Extract the [X, Y] coordinate from the center of the cell holding the provided text.  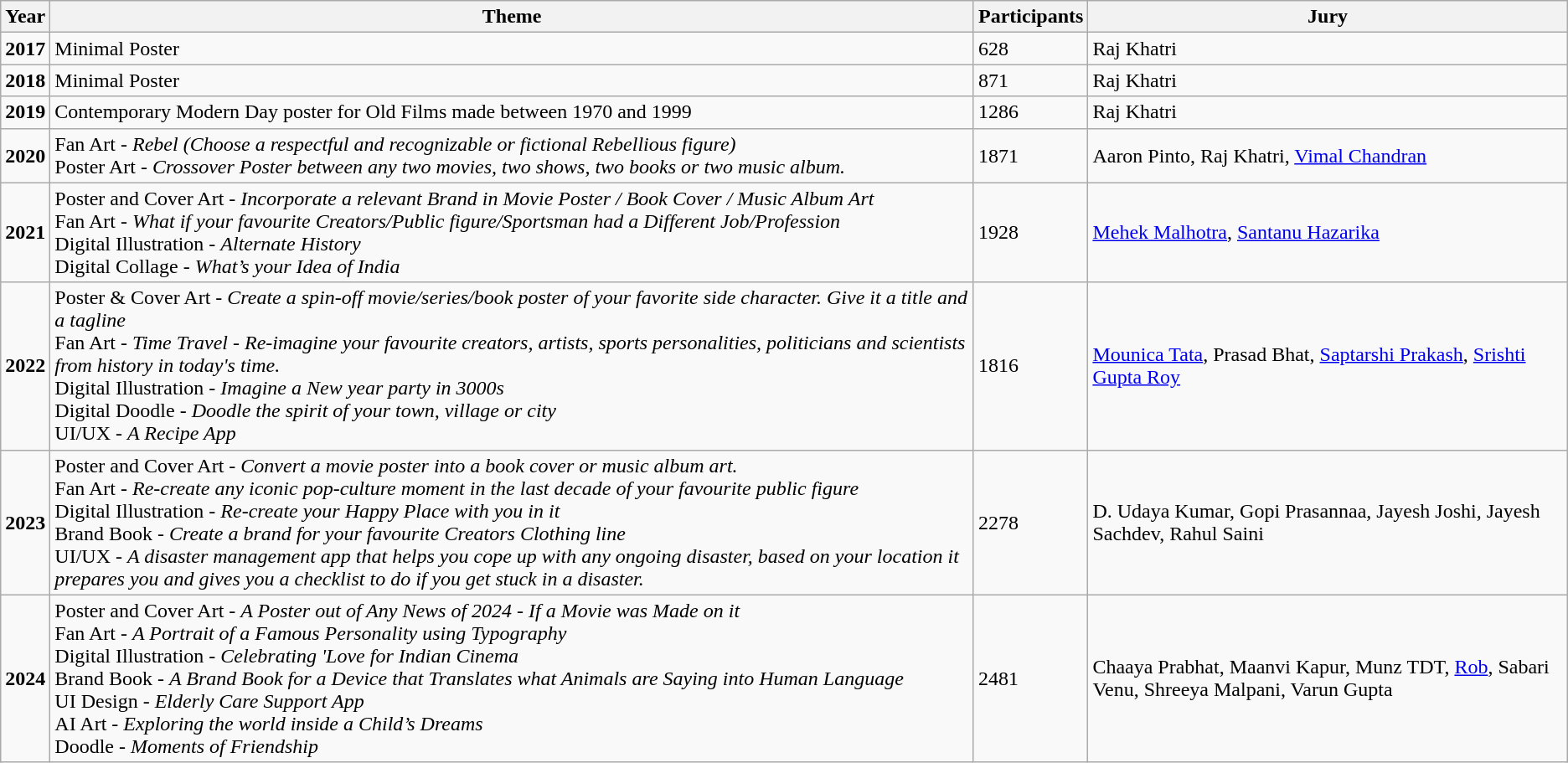
2023 [25, 523]
Participants [1030, 17]
Jury [1328, 17]
Year [25, 17]
1871 [1030, 156]
Theme [513, 17]
Aaron Pinto, Raj Khatri, Vimal Chandran [1328, 156]
D. Udaya Kumar, Gopi Prasannaa, Jayesh Joshi, Jayesh Sachdev, Rahul Saini [1328, 523]
2019 [25, 112]
1286 [1030, 112]
Mounica Tata, Prasad Bhat, Saptarshi Prakash, Srishti Gupta Roy [1328, 366]
2021 [25, 233]
1928 [1030, 233]
628 [1030, 49]
2278 [1030, 523]
2020 [25, 156]
1816 [1030, 366]
2481 [1030, 678]
2017 [25, 49]
2018 [25, 80]
871 [1030, 80]
Contemporary Modern Day poster for Old Films made between 1970 and 1999 [513, 112]
Chaaya Prabhat, Maanvi Kapur, Munz TDT, Rob, Sabari Venu, Shreeya Malpani, Varun Gupta [1328, 678]
2024 [25, 678]
2022 [25, 366]
Mehek Malhotra, Santanu Hazarika [1328, 233]
